Capture the cell that displays the provided text and extract its [x, y] central coordinate. 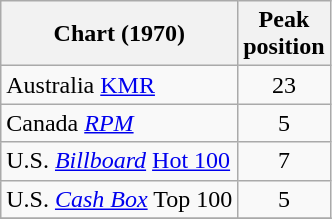
Australia KMR [120, 85]
Chart (1970) [120, 34]
U.S. Cash Box Top 100 [120, 199]
23 [284, 85]
Peakposition [284, 34]
Canada RPM [120, 123]
U.S. Billboard Hot 100 [120, 161]
7 [284, 161]
